Detect which cell encompasses the target text, then output its [x, y] center coordinate. 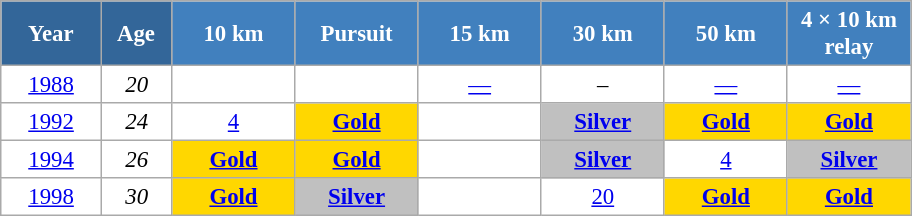
1994 [52, 160]
50 km [726, 34]
24 [136, 122]
– [602, 85]
Age [136, 34]
1988 [52, 85]
15 km [480, 34]
Pursuit [356, 34]
Year [52, 34]
30 [136, 197]
10 km [234, 34]
4 × 10 km relay [848, 34]
1998 [52, 197]
1992 [52, 122]
30 km [602, 34]
26 [136, 160]
